Locate the cell with the specified text and output its [X, Y] center coordinate. 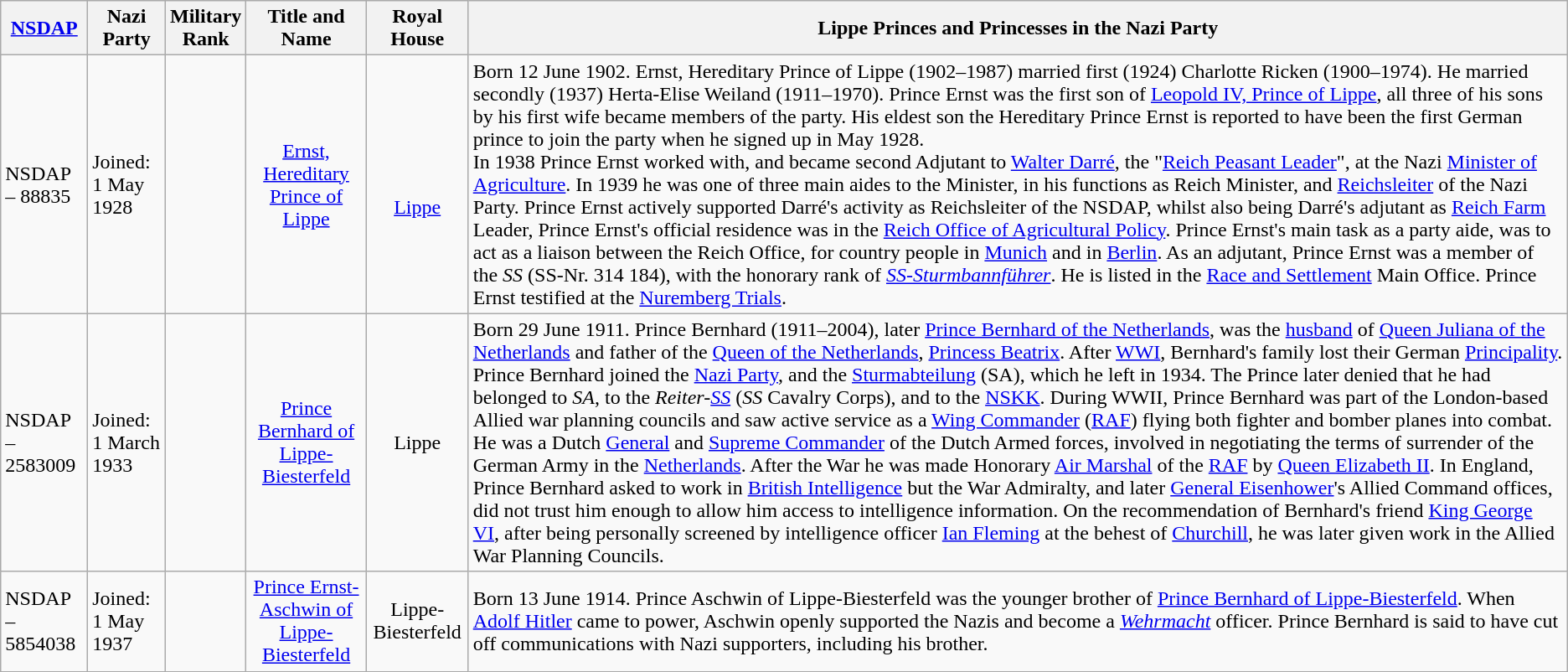
NSDAP – 2583009 [44, 442]
Nazi Party [127, 28]
Lippe Princes and Princesses in the Nazi Party [1018, 28]
Ernst, Hereditary Prince of Lippe [307, 184]
RoyalHouse [417, 28]
Title andName [307, 28]
Lippe-Biesterfeld [417, 622]
Joined: 1 May 1928 [127, 184]
MilitaryRank [205, 28]
NSDAP – 5854038 [44, 622]
NSDAP [44, 28]
Joined: 1 May 1937 [127, 622]
Prince Ernst-Aschwin of Lippe-Biesterfeld [307, 622]
Joined: 1 March 1933 [127, 442]
Prince Bernhard of Lippe-Biesterfeld [307, 442]
NSDAP – 88835 [44, 184]
